Output the (x, y) coordinate of the center of the cell containing the given text.  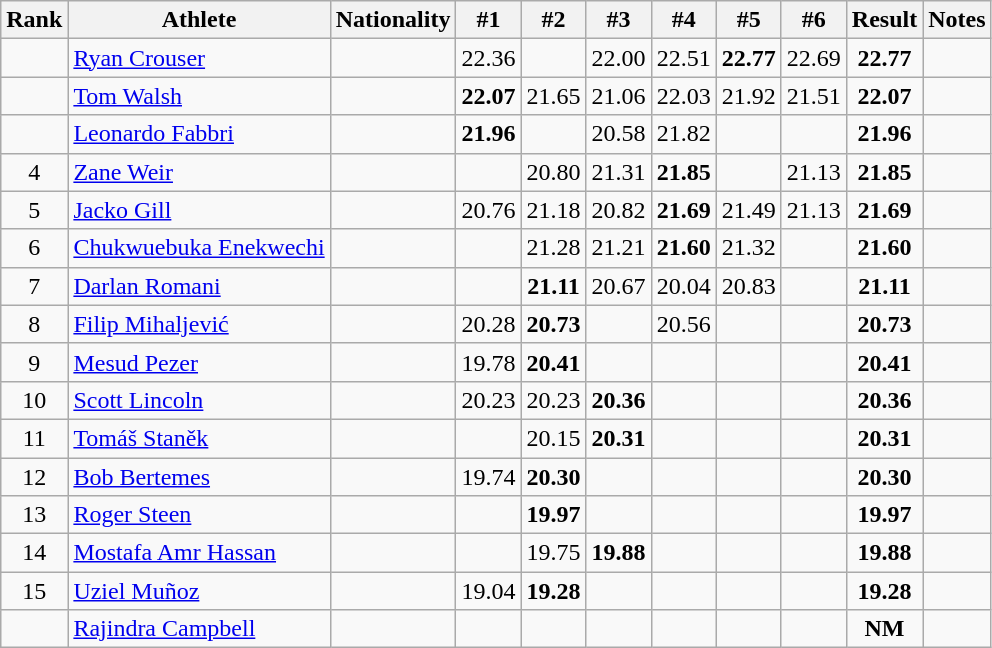
21.92 (748, 96)
20.15 (554, 438)
Tom Walsh (199, 96)
NM (884, 629)
21.21 (618, 248)
Rajindra Campbell (199, 629)
Athlete (199, 20)
14 (34, 553)
19.04 (488, 591)
20.80 (554, 172)
#3 (618, 20)
Mesud Pezer (199, 362)
21.82 (684, 134)
20.67 (618, 286)
21.32 (748, 248)
22.00 (618, 58)
13 (34, 515)
Chukwuebuka Enekwechi (199, 248)
20.82 (618, 210)
20.83 (748, 286)
#6 (814, 20)
Nationality (393, 20)
22.03 (684, 96)
21.06 (618, 96)
Result (884, 20)
11 (34, 438)
22.69 (814, 58)
8 (34, 324)
Leonardo Fabbri (199, 134)
20.58 (618, 134)
20.76 (488, 210)
#2 (554, 20)
19.75 (554, 553)
21.18 (554, 210)
Uziel Muñoz (199, 591)
Zane Weir (199, 172)
19.78 (488, 362)
21.49 (748, 210)
5 (34, 210)
4 (34, 172)
12 (34, 477)
Bob Bertemes (199, 477)
20.04 (684, 286)
21.51 (814, 96)
Jacko Gill (199, 210)
Filip Mihaljević (199, 324)
19.74 (488, 477)
Roger Steen (199, 515)
Notes (957, 20)
Darlan Romani (199, 286)
21.28 (554, 248)
Tomáš Staněk (199, 438)
#4 (684, 20)
10 (34, 400)
#5 (748, 20)
9 (34, 362)
7 (34, 286)
Scott Lincoln (199, 400)
6 (34, 248)
20.56 (684, 324)
21.31 (618, 172)
22.36 (488, 58)
#1 (488, 20)
15 (34, 591)
Ryan Crouser (199, 58)
Rank (34, 20)
22.51 (684, 58)
21.65 (554, 96)
20.28 (488, 324)
Mostafa Amr Hassan (199, 553)
